Identify which cell holds the provided text, then report its [X, Y] central coordinate. 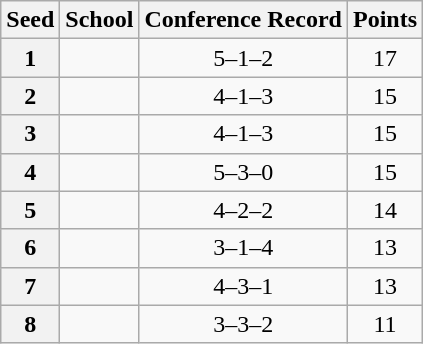
5 [30, 210]
8 [30, 324]
4 [30, 172]
School [100, 20]
2 [30, 96]
11 [384, 324]
3–3–2 [244, 324]
5–1–2 [244, 58]
17 [384, 58]
Points [384, 20]
14 [384, 210]
1 [30, 58]
3–1–4 [244, 248]
4–2–2 [244, 210]
5–3–0 [244, 172]
6 [30, 248]
7 [30, 286]
3 [30, 134]
4–3–1 [244, 286]
Conference Record [244, 20]
Seed [30, 20]
